Detect which cell encompasses the target text, then output its [x, y] center coordinate. 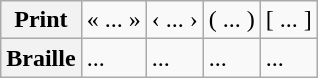
[ ... ] [288, 20]
( ... ) [232, 20]
Braille [41, 58]
Print [41, 20]
‹ ... › [174, 20]
« ... » [114, 20]
